Locate the cell with the specified text and output its (x, y) center coordinate. 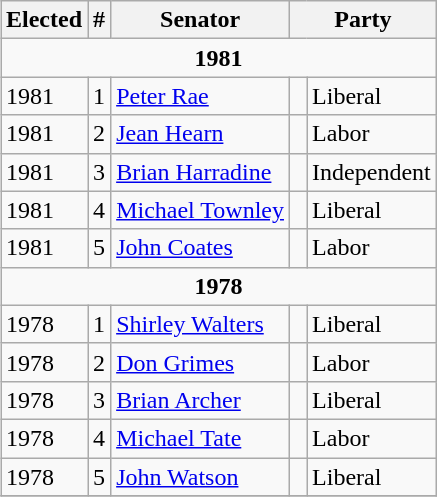
Elected (44, 20)
Brian Archer (200, 400)
Independent (372, 172)
Senator (200, 20)
John Watson (200, 477)
Don Grimes (200, 362)
# (100, 20)
Michael Tate (200, 438)
Jean Hearn (200, 134)
Shirley Walters (200, 324)
Michael Townley (200, 210)
Peter Rae (200, 96)
Brian Harradine (200, 172)
John Coates (200, 248)
Party (364, 20)
